Extract the (X, Y) coordinate from the center of the cell holding the provided text.  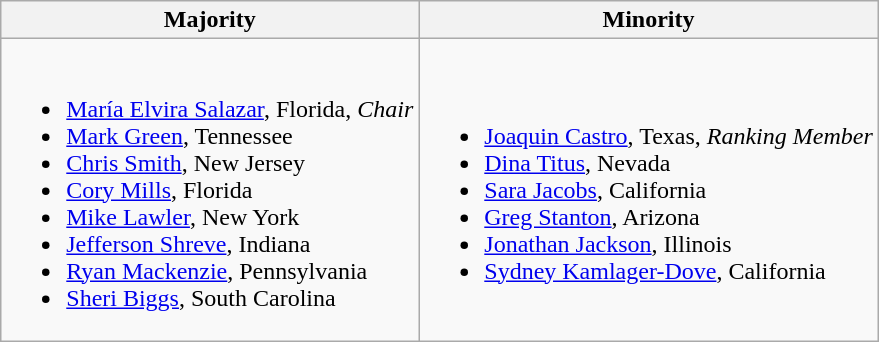
Minority (649, 20)
Majority (210, 20)
